From the cell containing the given text, extract its center point as (X, Y) coordinate. 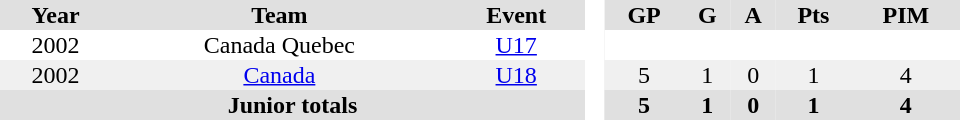
G (708, 15)
Canada (279, 75)
Pts (813, 15)
Event (516, 15)
U17 (516, 45)
Team (279, 15)
A (753, 15)
GP (644, 15)
U18 (516, 75)
Canada Quebec (279, 45)
PIM (906, 15)
Year (56, 15)
Junior totals (292, 105)
